Find where the given text appears and provide that cell's center as (x, y) coordinate. 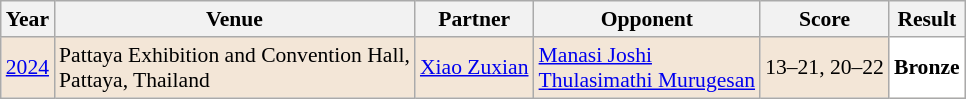
Opponent (648, 19)
Result (927, 19)
Score (824, 19)
Venue (234, 19)
Xiao Zuxian (474, 68)
Pattaya Exhibition and Convention Hall,Pattaya, Thailand (234, 68)
Manasi Joshi Thulasimathi Murugesan (648, 68)
Bronze (927, 68)
Partner (474, 19)
13–21, 20–22 (824, 68)
Year (28, 19)
2024 (28, 68)
